From the cell containing the given text, extract its center point as [x, y] coordinate. 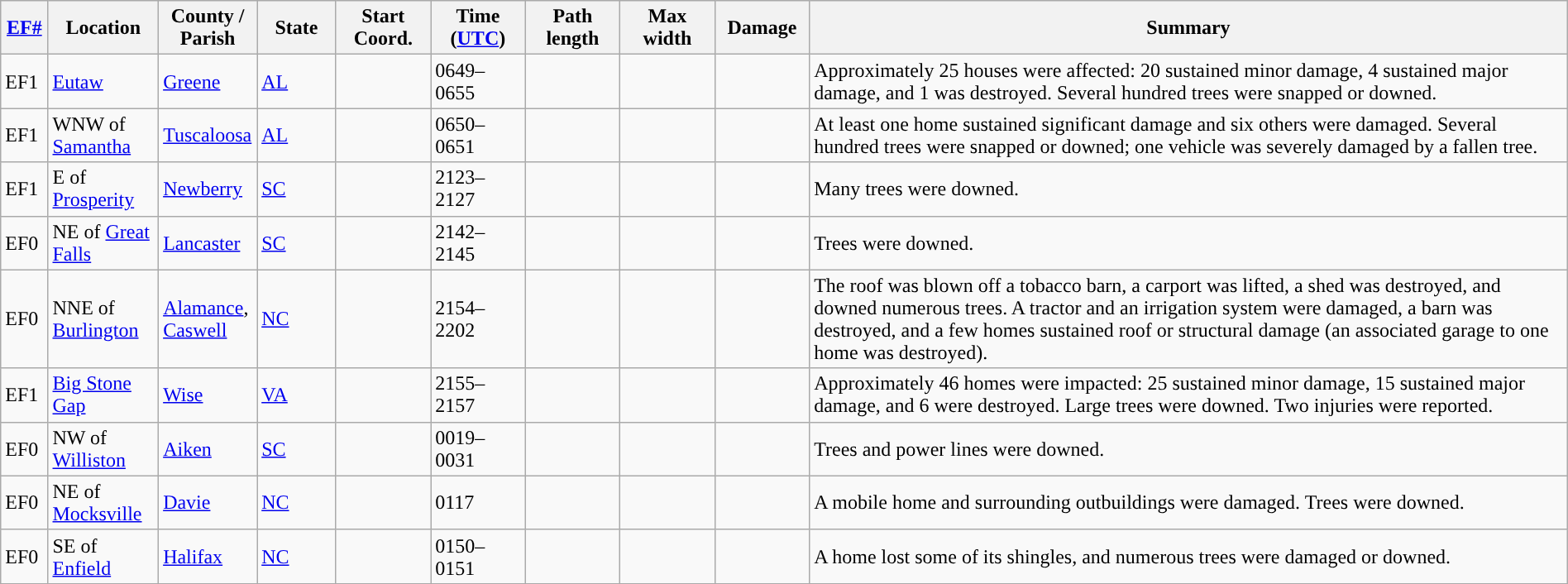
Alamance, Caswell [208, 319]
WNW of Samantha [103, 136]
Location [103, 28]
Davie [208, 503]
0150–0151 [478, 556]
Tuscaloosa [208, 136]
Wise [208, 395]
Many trees were downed. [1189, 189]
Start Coord. [384, 28]
A mobile home and surrounding outbuildings were damaged. Trees were downed. [1189, 503]
NW of Williston [103, 448]
2123–2127 [478, 189]
Aiken [208, 448]
0117 [478, 503]
Greene [208, 81]
Time (UTC) [478, 28]
2154–2202 [478, 319]
EF# [25, 28]
SE of Enfield [103, 556]
State [296, 28]
Path length [572, 28]
Newberry [208, 189]
Halifax [208, 556]
2155–2157 [478, 395]
Trees were downed. [1189, 243]
Big Stone Gap [103, 395]
County / Parish [208, 28]
A home lost some of its shingles, and numerous trees were damaged or downed. [1189, 556]
NE of Great Falls [103, 243]
Damage [762, 28]
Max width [668, 28]
Trees and power lines were downed. [1189, 448]
Lancaster [208, 243]
NE of Mocksville [103, 503]
0019–0031 [478, 448]
Eutaw [103, 81]
E of Prosperity [103, 189]
2142–2145 [478, 243]
NNE of Burlington [103, 319]
0650–0651 [478, 136]
Summary [1189, 28]
0649–0655 [478, 81]
VA [296, 395]
